For the text-containing cell, return its midpoint in (x, y) coordinate format. 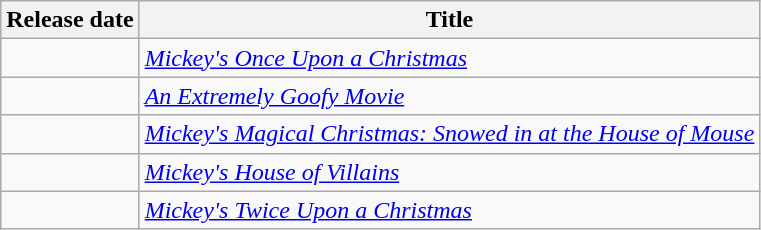
Mickey's Once Upon a Christmas (450, 58)
Mickey's House of Villains (450, 172)
Release date (70, 20)
An Extremely Goofy Movie (450, 96)
Mickey's Magical Christmas: Snowed in at the House of Mouse (450, 134)
Mickey's Twice Upon a Christmas (450, 210)
Title (450, 20)
